Find where the given text appears and provide that cell's center as (X, Y) coordinate. 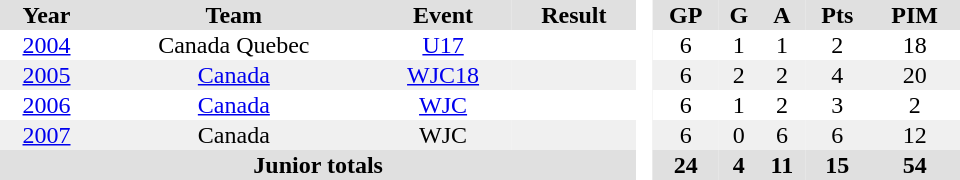
A (782, 15)
Year (46, 15)
U17 (444, 45)
2005 (46, 75)
PIM (914, 15)
18 (914, 45)
GP (686, 15)
WJC18 (444, 75)
24 (686, 165)
3 (837, 105)
Junior totals (318, 165)
15 (837, 165)
Team (234, 15)
2007 (46, 135)
20 (914, 75)
0 (739, 135)
Event (444, 15)
Canada Quebec (234, 45)
11 (782, 165)
G (739, 15)
Result (574, 15)
Pts (837, 15)
2004 (46, 45)
54 (914, 165)
12 (914, 135)
2006 (46, 105)
